Identify which cell holds the provided text, then report its (X, Y) central coordinate. 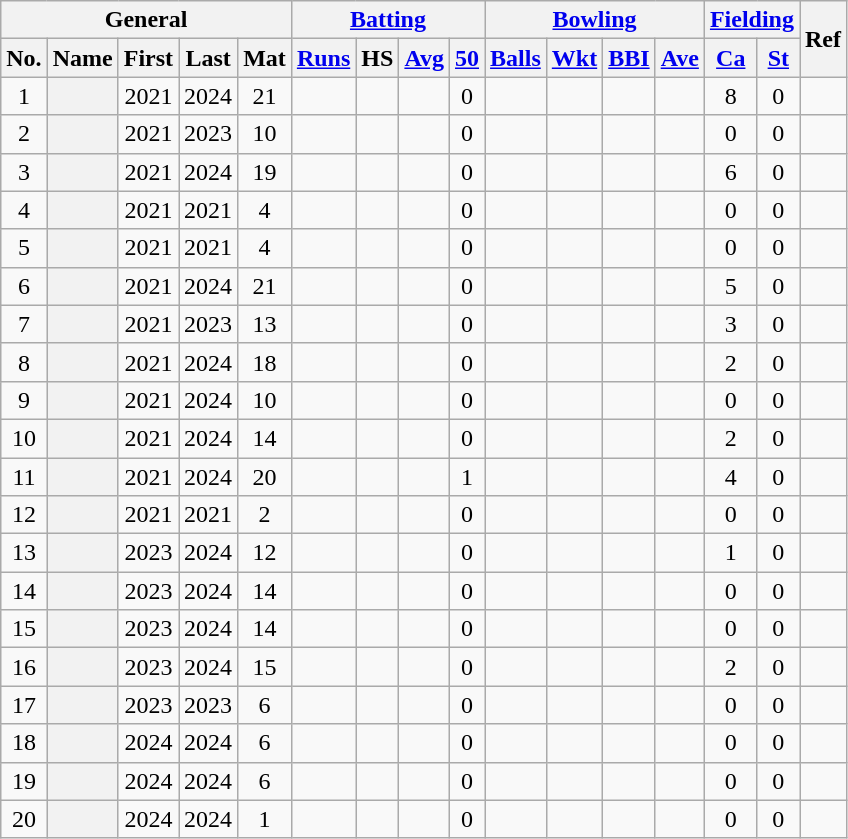
Balls (516, 58)
Ave (680, 58)
BBI (629, 58)
Runs (323, 58)
Bowling (595, 20)
Mat (265, 58)
Last (208, 58)
17 (24, 705)
Wkt (574, 58)
Ca (730, 58)
7 (24, 324)
Name (82, 58)
16 (24, 667)
No. (24, 58)
Avg (424, 58)
St (778, 58)
General (146, 20)
First (148, 58)
50 (466, 58)
11 (24, 477)
Fielding (752, 20)
9 (24, 400)
Batting (388, 20)
HS (378, 58)
Ref (824, 39)
